Provide the [X, Y] coordinate of the cell's center where the given text is located.  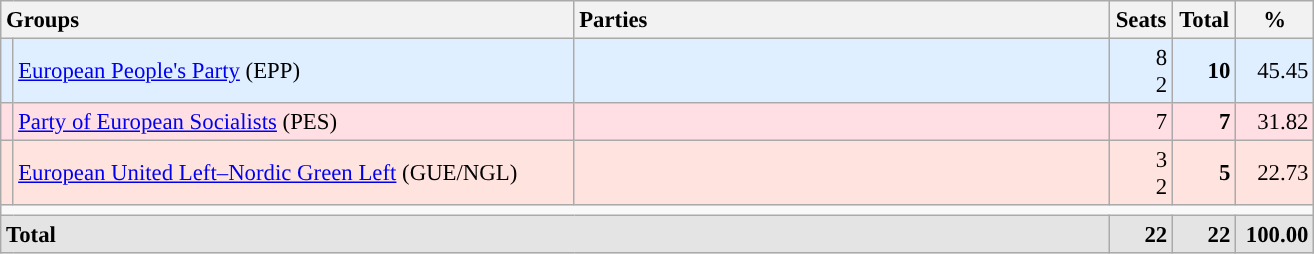
Seats [1140, 20]
Parties [842, 20]
45.45 [1275, 72]
European People's Party (EPP) [294, 72]
31.82 [1275, 122]
22.73 [1275, 174]
32 [1140, 174]
Groups [288, 20]
82 [1140, 72]
100.00 [1275, 235]
Party of European Socialists (PES) [294, 122]
European United Left–Nordic Green Left (GUE/NGL) [294, 174]
% [1275, 20]
10 [1204, 72]
5 [1204, 174]
